Output the [x, y] coordinate of the center of the cell containing the given text.  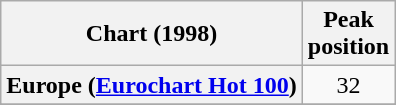
Europe (Eurochart Hot 100) [152, 85]
Chart (1998) [152, 34]
Peakposition [348, 34]
32 [348, 85]
